Locate the cell with the specified text and output its (x, y) center coordinate. 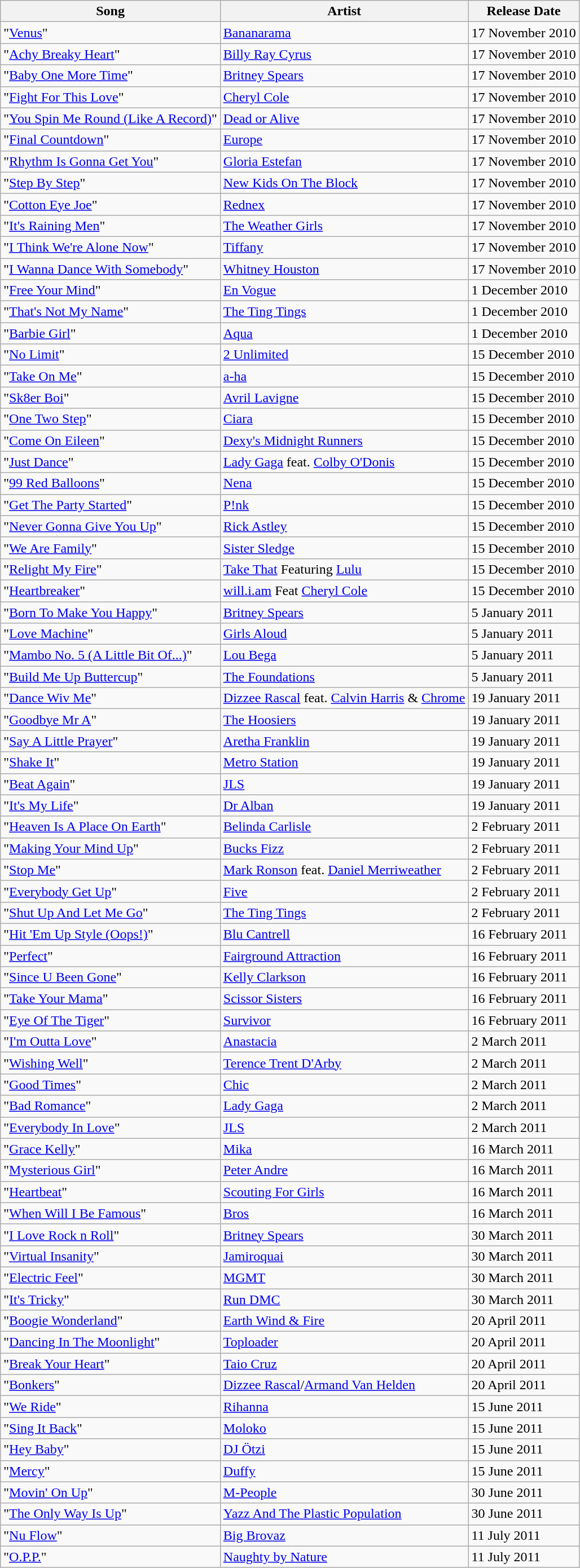
"Baby One More Time" (111, 76)
Rick Astley (344, 526)
M-People (344, 1492)
"Build Me Up Buttercup" (111, 677)
Release Date (524, 11)
"Shake It" (111, 763)
"Love Machine" (111, 634)
Gloria Estefan (344, 161)
Nena (344, 483)
Song (111, 11)
Girls Aloud (344, 634)
"Break Your Heart" (111, 1364)
Toploader (344, 1342)
"I'm Outta Love" (111, 1042)
2 Unlimited (344, 355)
"We Are Family" (111, 548)
Peter Andre (344, 1170)
"Cotton Eye Joe" (111, 204)
The Hoosiers (344, 720)
"Hey Baby" (111, 1450)
Belinda Carlisle (344, 827)
Naughty by Nature (344, 1557)
"We Ride" (111, 1407)
Billy Ray Cyrus (344, 54)
"Shut Up And Let Me Go" (111, 913)
"Bad Romance" (111, 1106)
"Just Dance" (111, 462)
"Get The Party Started" (111, 505)
Metro Station (344, 763)
Duffy (344, 1471)
New Kids On The Block (344, 183)
"Free Your Mind" (111, 290)
Whitney Houston (344, 269)
"Say A Little Prayer" (111, 741)
"No Limit" (111, 355)
Big Brovaz (344, 1535)
"Final Countdown" (111, 140)
Earth Wind & Fire (344, 1321)
"Bonkers" (111, 1385)
"One Two Step" (111, 419)
"99 Red Balloons" (111, 483)
"Never Gonna Give You Up" (111, 526)
Dizzee Rascal feat. Calvin Harris & Chrome (344, 698)
Avril Lavigne (344, 398)
"The Only Way Is Up" (111, 1514)
Run DMC (344, 1299)
P!nk (344, 505)
"Grace Kelly" (111, 1149)
Bucks Fizz (344, 848)
"I Wanna Dance With Somebody" (111, 269)
Fairground Attraction (344, 956)
Taio Cruz (344, 1364)
Bananarama (344, 33)
Tiffany (344, 247)
"Eye Of The Tiger" (111, 1020)
Ciara (344, 419)
"Take Your Mama" (111, 999)
Jamiroquai (344, 1256)
will.i.am Feat Cheryl Cole (344, 591)
Aqua (344, 333)
"Wishing Well" (111, 1063)
"Everybody Get Up" (111, 891)
En Vogue (344, 290)
Dexy's Midnight Runners (344, 441)
"Heartbeat" (111, 1192)
The Weather Girls (344, 226)
"Venus" (111, 33)
"Electric Feel" (111, 1278)
"Mysterious Girl" (111, 1170)
Lady Gaga (344, 1106)
a-ha (344, 376)
"Since U Been Gone" (111, 977)
Lou Bega (344, 655)
"Hit 'Em Up Style (Oops!)" (111, 934)
"I Think We're Alone Now" (111, 247)
Rednex (344, 204)
Aretha Franklin (344, 741)
"Come On Eileen" (111, 441)
"Dance Wiv Me" (111, 698)
"Everybody In Love" (111, 1127)
Scissor Sisters (344, 999)
"Achy Breaky Heart" (111, 54)
"Heartbreaker" (111, 591)
"It's Tricky" (111, 1299)
"You Spin Me Round (Like A Record)" (111, 118)
Moloko (344, 1428)
"Sk8er Boi" (111, 398)
"I Love Rock n Roll" (111, 1235)
"Step By Step" (111, 183)
"Sing It Back" (111, 1428)
Kelly Clarkson (344, 977)
"Good Times" (111, 1085)
"Take On Me" (111, 376)
"Dancing In The Moonlight" (111, 1342)
"Mercy" (111, 1471)
Rihanna (344, 1407)
"Born To Make You Happy" (111, 612)
The Foundations (344, 677)
Europe (344, 140)
Take That Featuring Lulu (344, 569)
"Relight My Fire" (111, 569)
"It's My Life" (111, 805)
"That's Not My Name" (111, 312)
Mark Ronson feat. Daniel Merriweather (344, 870)
"Fight For This Love" (111, 97)
Blu Cantrell (344, 934)
Cheryl Cole (344, 97)
"Mambo No. 5 (A Little Bit Of...)" (111, 655)
"Virtual Insanity" (111, 1256)
Scouting For Girls (344, 1192)
"Barbie Girl" (111, 333)
"When Will I Be Famous" (111, 1213)
Chic (344, 1085)
Sister Sledge (344, 548)
"Making Your Mind Up" (111, 848)
Yazz And The Plastic Population (344, 1514)
Bros (344, 1213)
"Movin' On Up" (111, 1492)
Anastacia (344, 1042)
"O.P.P." (111, 1557)
Terence Trent D'Arby (344, 1063)
DJ Ötzi (344, 1450)
"Heaven Is A Place On Earth" (111, 827)
Artist (344, 11)
Lady Gaga feat. Colby O'Donis (344, 462)
Dr Alban (344, 805)
Five (344, 891)
MGMT (344, 1278)
"It's Raining Men" (111, 226)
"Boogie Wonderland" (111, 1321)
Mika (344, 1149)
"Goodbye Mr A" (111, 720)
"Perfect" (111, 956)
"Stop Me" (111, 870)
"Rhythm Is Gonna Get You" (111, 161)
Survivor (344, 1020)
"Beat Again" (111, 784)
Dead or Alive (344, 118)
"Nu Flow" (111, 1535)
Dizzee Rascal/Armand Van Helden (344, 1385)
